Determine the [X, Y] coordinate at the center of the cell enclosing the given text.  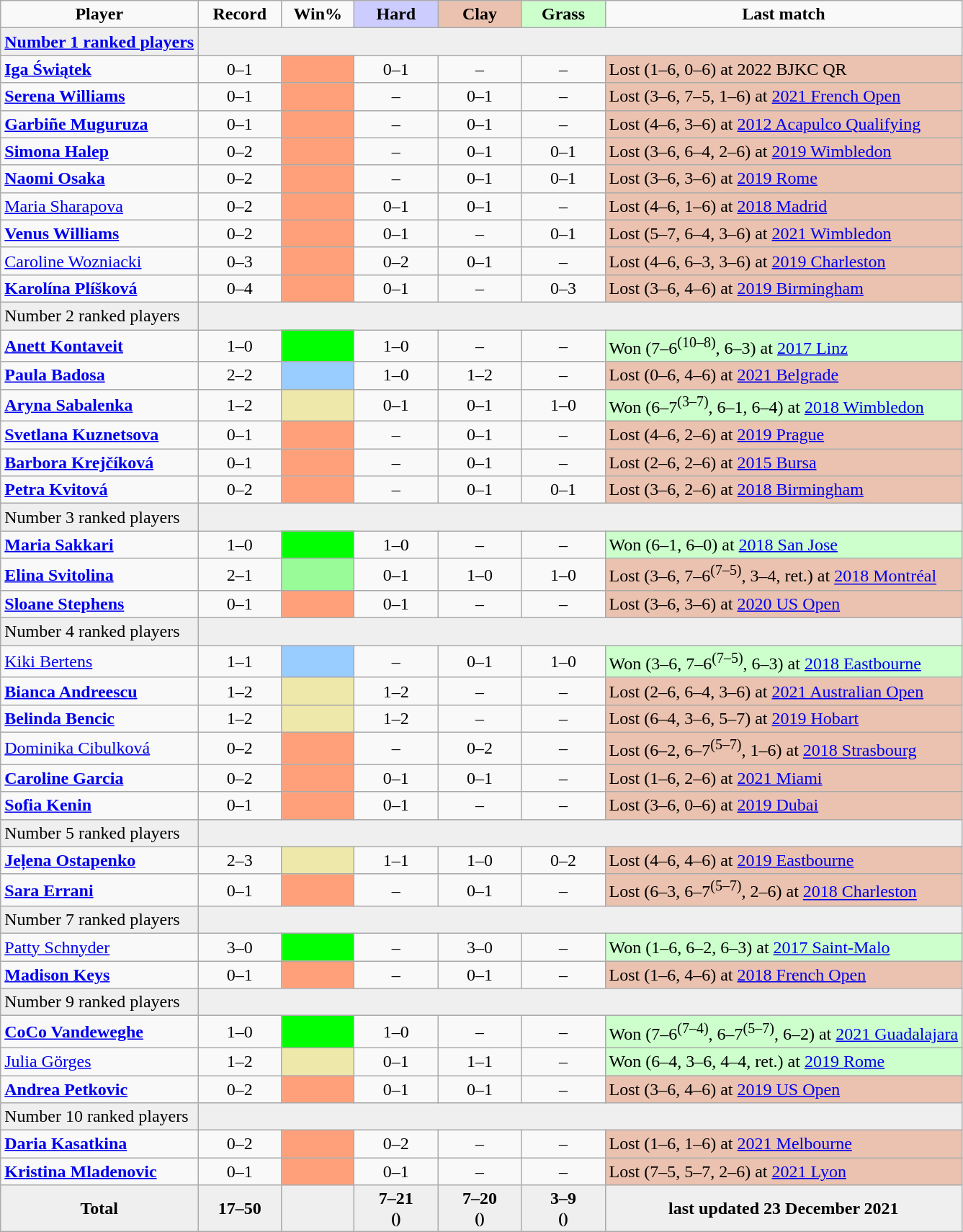
Won (7–6(7–4), 6–7(5–7), 6–2) at 2021 Guadalajara [784, 1032]
Julia Görges [99, 1062]
Garbiñe Muguruza [99, 124]
Belinda Bencic [99, 718]
Lost (0–6, 4–6) at 2021 Belgrade [784, 375]
Petra Kvitová [99, 490]
Sara Errani [99, 890]
Daria Kasatkina [99, 1144]
Number 5 ranked players [99, 833]
Lost (3–6, 2–6) at 2018 Birmingham [784, 490]
Lost (4–6, 6–3, 3–6) at 2019 Charleston [784, 261]
Lost (7–5, 5–7, 2–6) at 2021 Lyon [784, 1171]
Dominika Cibulková [99, 748]
Lost (3–6, 7–6(7–5), 3–4, ret.) at 2018 Montréal [784, 575]
Maria Sharapova [99, 206]
Lost (2–6, 2–6) at 2015 Bursa [784, 463]
Kristina Mladenovic [99, 1171]
Number 4 ranked players [99, 632]
Anett Kontaveit [99, 346]
Jeļena Ostapenko [99, 860]
Won (6–7(3–7), 6–1, 6–4) at 2018 Wimbledon [784, 405]
Lost (3–6, 3–6) at 2019 Rome [784, 179]
2–1 [240, 575]
Simona Halep [99, 151]
Lost (3–6, 7–5, 1–6) at 2021 French Open [784, 97]
7–21 () [396, 1209]
Lost (4–6, 2–6) at 2019 Prague [784, 435]
Lost (5–7, 6–4, 3–6) at 2021 Wimbledon [784, 233]
Andrea Petkovic [99, 1089]
Sofia Kenin [99, 805]
Lost (3–6, 4–6) at 2019 Birmingham [784, 288]
Number 3 ranked players [99, 517]
Lost (2–6, 6–4, 3–6) at 2021 Australian Open [784, 691]
Venus Williams [99, 233]
CoCo Vandeweghe [99, 1032]
Lost (3–6, 6–4, 2–6) at 2019 Wimbledon [784, 151]
Hard [396, 14]
Grass [563, 14]
Last match [784, 14]
Lost (6–3, 6–7(5–7), 2–6) at 2018 Charleston [784, 890]
Number 10 ranked players [99, 1117]
Paula Badosa [99, 375]
Lost (1–6, 1–6) at 2021 Melbourne [784, 1144]
Number 7 ranked players [99, 920]
Won (6–1, 6–0) at 2018 San Jose [784, 545]
17–50 [240, 1209]
Lost (3–6, 0–6) at 2019 Dubai [784, 805]
Svetlana Kuznetsova [99, 435]
Number 9 ranked players [99, 1002]
Lost (4–6, 3–6) at 2012 Acapulco Qualifying [784, 124]
Elina Svitolina [99, 575]
7–20 () [480, 1209]
Number 1 ranked players [99, 42]
Win% [318, 14]
Karolína Plíšková [99, 288]
Record [240, 14]
Won (3–6, 7–6(7–5), 6–3) at 2018 Eastbourne [784, 661]
2–3 [240, 860]
Lost (1–6, 0–6) at 2022 BJKC QR [784, 69]
Lost (4–6, 4–6) at 2019 Eastbourne [784, 860]
Caroline Garcia [99, 778]
Sloane Stephens [99, 604]
Lost (3–6, 4–6) at 2019 US Open [784, 1089]
Patty Schnyder [99, 947]
Lost (6–2, 6–7(5–7), 1–6) at 2018 Strasbourg [784, 748]
Won (1–6, 6–2, 6–3) at 2017 Saint-Malo [784, 947]
Caroline Wozniacki [99, 261]
Barbora Krejčíková [99, 463]
2–2 [240, 375]
Madison Keys [99, 975]
Won (7–6(10–8), 6–3) at 2017 Linz [784, 346]
Aryna Sabalenka [99, 405]
Lost (6–4, 3–6, 5–7) at 2019 Hobart [784, 718]
Maria Sakkari [99, 545]
Lost (1–6, 2–6) at 2021 Miami [784, 778]
Clay [480, 14]
Bianca Andreescu [99, 691]
Player [99, 14]
Iga Świątek [99, 69]
Serena Williams [99, 97]
Lost (1–6, 4–6) at 2018 French Open [784, 975]
Won (6–4, 3–6, 4–4, ret.) at 2019 Rome [784, 1062]
Naomi Osaka [99, 179]
Lost (3–6, 3–6) at 2020 US Open [784, 604]
last updated 23 December 2021 [784, 1209]
Number 2 ranked players [99, 316]
0–4 [240, 288]
3–9 () [563, 1209]
Kiki Bertens [99, 661]
Total [99, 1209]
Lost (4–6, 1–6) at 2018 Madrid [784, 206]
